Detect which cell encompasses the target text, then output its [x, y] center coordinate. 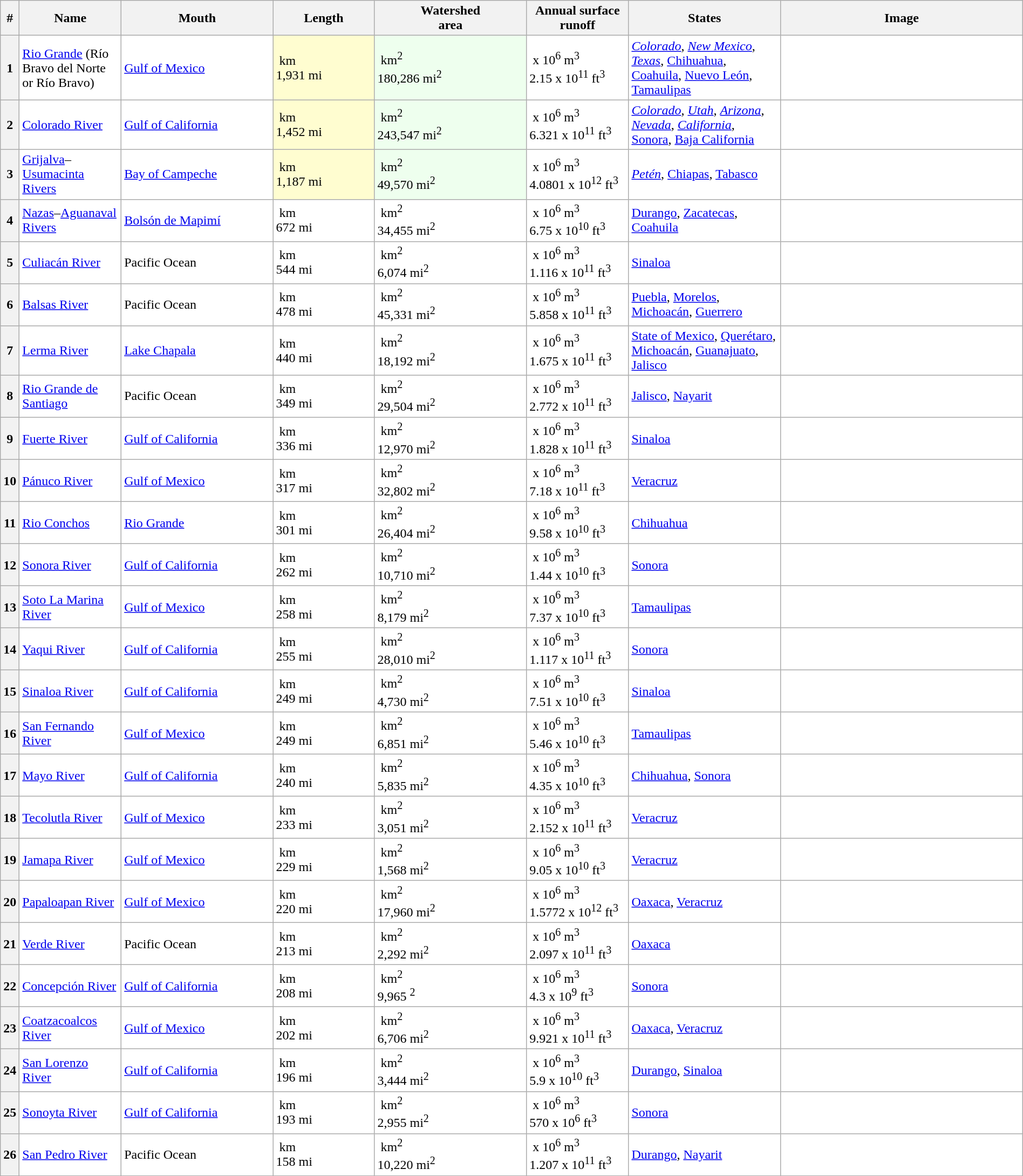
x 106 m34.35 x 1010 ft3 [577, 776]
km1,452 mi [324, 125]
19 [10, 860]
km2243,547 mi2 [451, 125]
km212,970 mi2 [451, 438]
Coatzacoalcos River [70, 1028]
States [705, 18]
x 106 m37.37 x 1010 ft3 [577, 607]
km28,179 mi2 [451, 607]
x 106 m36.321 x 1011 ft3 [577, 125]
km22,955 mi2 [451, 1112]
x 106 m31.207 x 1011 ft3 [577, 1154]
24 [10, 1070]
San Lorenzo River [70, 1070]
Durango, Sinaloa [705, 1070]
x 106 m34.0801 x 1012 ft3 [577, 174]
20 [10, 902]
1 [10, 68]
km21,568 mi2 [451, 860]
x 106 m31.116 x 1011 ft3 [577, 262]
Puebla, Morelos, Michoacán, Guerrero [705, 304]
x 106 m35.46 x 1010 ft3 [577, 733]
Durango, Nayarit [705, 1154]
5 [10, 262]
km24,730 mi2 [451, 691]
Annual surface runoff [577, 18]
x 106 m39.58 x 1010 ft3 [577, 522]
km196 mi [324, 1070]
Petén, Chiapas, Tabasco [705, 174]
Sonora River [70, 565]
km2180,286 mi2 [451, 68]
17 [10, 776]
km26,706 mi2 [451, 1028]
Tecolutla River [70, 818]
2 [10, 125]
Grijalva–Usumacinta Rivers [70, 174]
x 106 m35.9 x 1010 ft3 [577, 1070]
Rio Conchos [70, 522]
Mouth [197, 18]
km210,710 mi2 [451, 565]
# [10, 18]
Nazas–Aguanaval Rivers [70, 220]
Sonoyta River [70, 1112]
km29,965 2 [451, 986]
Oaxaca [705, 944]
Name [70, 18]
km213 mi [324, 944]
km193 mi [324, 1112]
km234,455 mi2 [451, 220]
x 106 m3570 x 106 ft3 [577, 1112]
Rio Grande de Santiago [70, 396]
km218,192 mi2 [451, 350]
26 [10, 1154]
Length [324, 18]
km233 mi [324, 818]
Mayo River [70, 776]
x 106 m39.05 x 1010 ft3 [577, 860]
Rio Grande [197, 522]
7 [10, 350]
x 106 m34.3 x 109 ft3 [577, 986]
km258 mi [324, 607]
x 106 m32.15 x 1011 ft3 [577, 68]
x 106 m39.921 x 1011 ft3 [577, 1028]
km255 mi [324, 649]
Colorado, Utah, Arizona, Nevada, California, Sonora, Baja California [705, 125]
9 [10, 438]
Soto La Marina River [70, 607]
San Pedro River [70, 1154]
km158 mi [324, 1154]
Yaqui River [70, 649]
Concepción River [70, 986]
km317 mi [324, 480]
km229 mi [324, 860]
km25,835 mi2 [451, 776]
23 [10, 1028]
Rio Grande (Río Bravo del Norte or Río Bravo) [70, 68]
12 [10, 565]
x 106 m35.858 x 1011 ft3 [577, 304]
km1,931 mi [324, 68]
km349 mi [324, 396]
km208 mi [324, 986]
km245,331 mi2 [451, 304]
Bay of Campeche [197, 174]
Culiacán River [70, 262]
25 [10, 1112]
x 106 m32.152 x 1011 ft3 [577, 818]
km229,504 mi2 [451, 396]
State of Mexico, Querétaro, Michoacán, Guanajuato, Jalisco [705, 350]
x 106 m37.51 x 1010 ft3 [577, 691]
Jalisco, Nayarit [705, 396]
km240 mi [324, 776]
6 [10, 304]
km23,444 mi2 [451, 1070]
10 [10, 480]
Durango, Zacatecas, Coahuila [705, 220]
km26,851 mi2 [451, 733]
4 [10, 220]
km544 mi [324, 262]
x 106 m31.675 x 1011 ft3 [577, 350]
km210,220 mi2 [451, 1154]
x 106 m32.772 x 1011 ft3 [577, 396]
Bolsón de Mapimí [197, 220]
km672 mi [324, 220]
km336 mi [324, 438]
Sinaloa River [70, 691]
Jamapa River [70, 860]
14 [10, 649]
km478 mi [324, 304]
x 106 m31.117 x 1011 ft3 [577, 649]
3 [10, 174]
Image [902, 18]
Papaloapan River [70, 902]
Pánuco River [70, 480]
8 [10, 396]
Balsas River [70, 304]
km202 mi [324, 1028]
Chihuahua, Sonora [705, 776]
x 106 m37.18 x 1011 ft3 [577, 480]
km226,404 mi2 [451, 522]
x 106 m31.44 x 1010 ft3 [577, 565]
km249,570 mi2 [451, 174]
Colorado River [70, 125]
16 [10, 733]
Verde River [70, 944]
x 106 m31.5772 x 1012 ft3 [577, 902]
km220 mi [324, 902]
x 106 m31.828 x 1011 ft3 [577, 438]
km26,074 mi2 [451, 262]
Watershedarea [451, 18]
San Fernando River [70, 733]
km440 mi [324, 350]
km23,051 mi2 [451, 818]
22 [10, 986]
Lerma River [70, 350]
km228,010 mi2 [451, 649]
Chihuahua [705, 522]
11 [10, 522]
Colorado, New Mexico, Texas, Chihuahua, Coahuila, Nuevo León, Tamaulipas [705, 68]
Lake Chapala [197, 350]
km217,960 mi2 [451, 902]
km232,802 mi2 [451, 480]
13 [10, 607]
km301 mi [324, 522]
km22,292 mi2 [451, 944]
Fuerte River [70, 438]
km262 mi [324, 565]
21 [10, 944]
15 [10, 691]
18 [10, 818]
x 106 m36.75 x 1010 ft3 [577, 220]
km1,187 mi [324, 174]
x 106 m32.097 x 1011 ft3 [577, 944]
